Identify which cell holds the provided text, then report its [x, y] central coordinate. 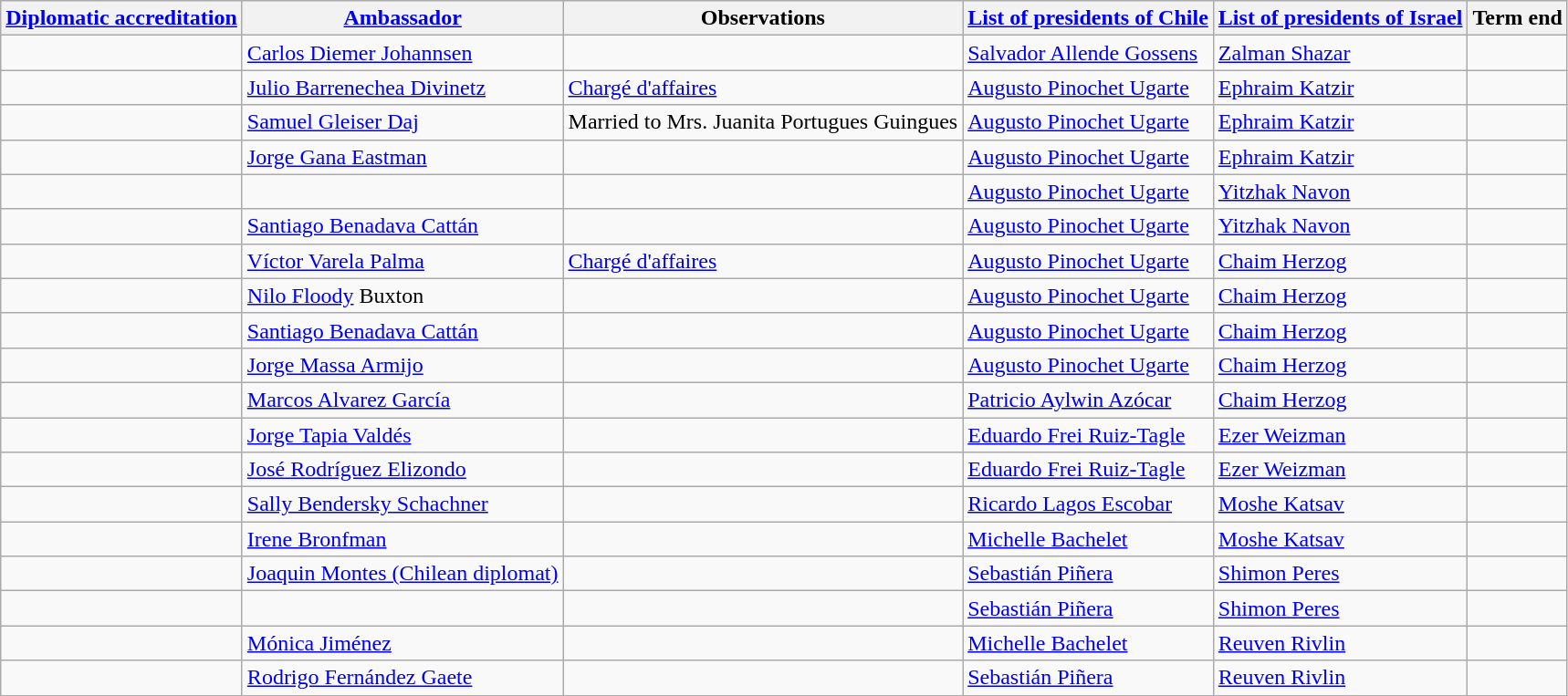
Diplomatic accreditation [122, 18]
Víctor Varela Palma [402, 261]
Term end [1518, 18]
José Rodríguez Elizondo [402, 470]
Nilo Floody Buxton [402, 296]
Samuel Gleiser Daj [402, 122]
List of presidents of Israel [1340, 18]
Mónica Jiménez [402, 643]
List of presidents of Chile [1088, 18]
Irene Bronfman [402, 539]
Married to Mrs. Juanita Portugues Guingues [763, 122]
Ambassador [402, 18]
Observations [763, 18]
Jorge Massa Armijo [402, 365]
Julio Barrenechea Divinetz [402, 88]
Rodrigo Fernández Gaete [402, 678]
Zalman Shazar [1340, 53]
Marcos Alvarez García [402, 400]
Salvador Allende Gossens [1088, 53]
Joaquin Montes (Chilean diplomat) [402, 574]
Jorge Tapia Valdés [402, 435]
Sally Bendersky Schachner [402, 504]
Ricardo Lagos Escobar [1088, 504]
Carlos Diemer Johannsen [402, 53]
Patricio Aylwin Azócar [1088, 400]
Jorge Gana Eastman [402, 157]
